Pinpoint the cell where the given text exists, returning its (x, y) midpoint coordinate. 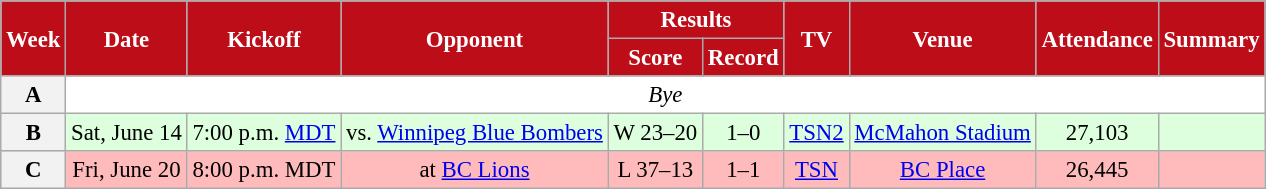
Week (34, 38)
Attendance (1097, 38)
Fri, June 20 (126, 170)
Date (126, 38)
8:00 p.m. MDT (264, 170)
Sat, June 14 (126, 133)
26,445 (1097, 170)
TSN2 (816, 133)
TSN (816, 170)
1–1 (744, 170)
Opponent (474, 38)
Summary (1212, 38)
at BC Lions (474, 170)
7:00 p.m. MDT (264, 133)
Results (696, 20)
vs. Winnipeg Blue Bombers (474, 133)
McMahon Stadium (942, 133)
TV (816, 38)
Record (744, 58)
27,103 (1097, 133)
W 23–20 (655, 133)
C (34, 170)
1–0 (744, 133)
B (34, 133)
BC Place (942, 170)
Venue (942, 38)
L 37–13 (655, 170)
Score (655, 58)
Bye (666, 95)
Kickoff (264, 38)
A (34, 95)
